Determine the [X, Y] coordinate at the center of the cell enclosing the given text.  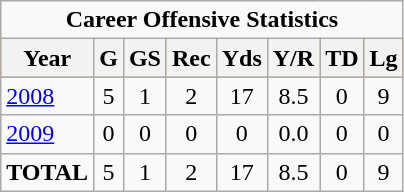
Y/R [293, 58]
2008 [48, 96]
TOTAL [48, 172]
Career Offensive Statistics [202, 20]
G [109, 58]
0.0 [293, 134]
Lg [384, 58]
Year [48, 58]
Rec [191, 58]
GS [144, 58]
TD [342, 58]
Yds [242, 58]
2009 [48, 134]
